Determine the (x, y) coordinate at the center of the cell enclosing the given text.  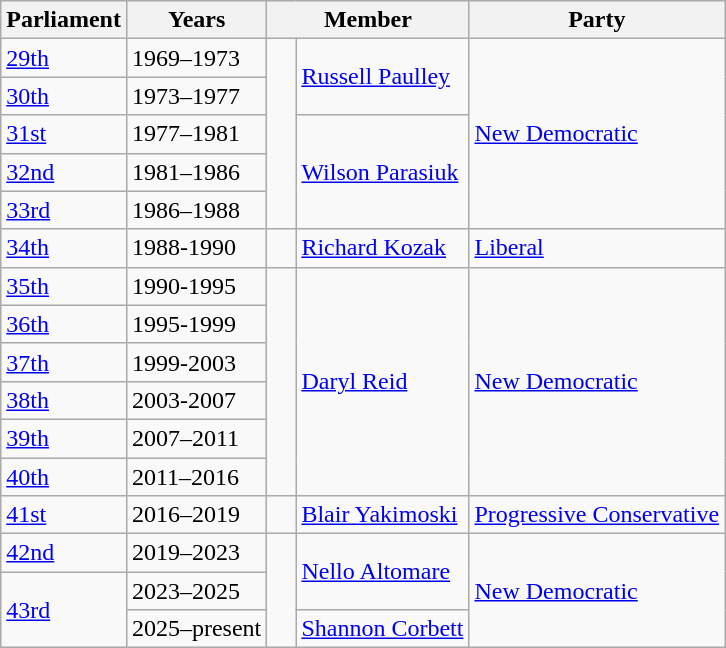
40th (64, 477)
39th (64, 438)
2007–2011 (196, 438)
38th (64, 400)
1981–1986 (196, 172)
42nd (64, 553)
36th (64, 324)
Years (196, 20)
Blair Yakimoski (382, 515)
31st (64, 134)
Richard Kozak (382, 248)
Wilson Parasiuk (382, 172)
37th (64, 362)
Daryl Reid (382, 381)
Parliament (64, 20)
41st (64, 515)
1977–1981 (196, 134)
2023–2025 (196, 591)
Shannon Corbett (382, 629)
34th (64, 248)
2003-2007 (196, 400)
Member (368, 20)
2019–2023 (196, 553)
2016–2019 (196, 515)
1969–1973 (196, 58)
30th (64, 96)
1995-1999 (196, 324)
Nello Altomare (382, 572)
1999-2003 (196, 362)
2011–2016 (196, 477)
Liberal (597, 248)
1988-1990 (196, 248)
Russell Paulley (382, 77)
2025–present (196, 629)
29th (64, 58)
33rd (64, 210)
1973–1977 (196, 96)
Party (597, 20)
43rd (64, 610)
1990-1995 (196, 286)
Progressive Conservative (597, 515)
32nd (64, 172)
1986–1988 (196, 210)
35th (64, 286)
